Detect which cell encompasses the target text, then output its (X, Y) center coordinate. 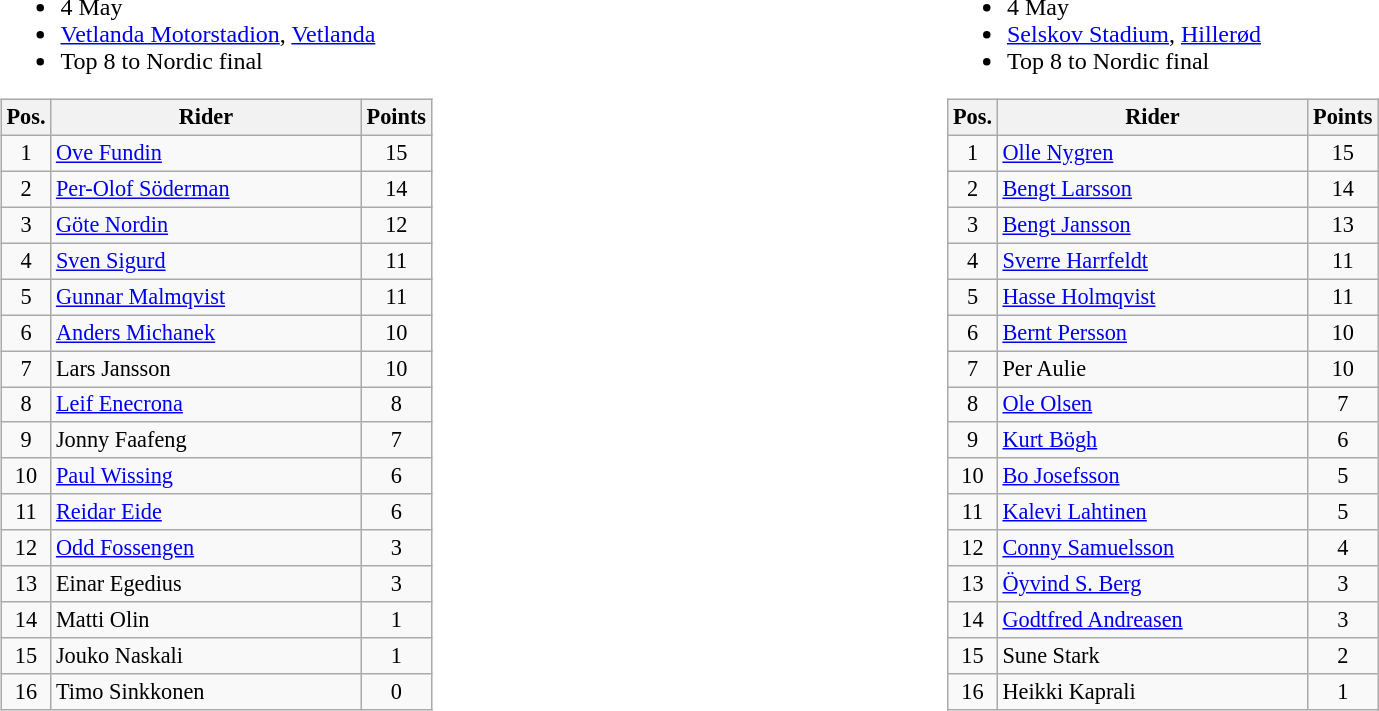
Matti Olin (206, 620)
Heikki Kaprali (1152, 692)
Göte Nordin (206, 225)
Olle Nygren (1152, 153)
Öyvind S. Berg (1152, 584)
Bernt Persson (1152, 333)
Conny Samuelsson (1152, 548)
0 (396, 692)
Per-Olof Söderman (206, 189)
Godtfred Andreasen (1152, 620)
Kalevi Lahtinen (1152, 512)
Kurt Bögh (1152, 440)
Sven Sigurd (206, 261)
Bengt Jansson (1152, 225)
Sune Stark (1152, 656)
Sverre Harrfeldt (1152, 261)
Paul Wissing (206, 476)
Bengt Larsson (1152, 189)
Gunnar Malmqvist (206, 297)
Hasse Holmqvist (1152, 297)
Per Aulie (1152, 369)
Ole Olsen (1152, 404)
Ove Fundin (206, 153)
Bo Josefsson (1152, 476)
Timo Sinkkonen (206, 692)
Leif Enecrona (206, 404)
Reidar Eide (206, 512)
Lars Jansson (206, 369)
Jonny Faafeng (206, 440)
Einar Egedius (206, 584)
Odd Fossengen (206, 548)
Jouko Naskali (206, 656)
Anders Michanek (206, 333)
